Determine the [x, y] coordinate at the center of the cell enclosing the given text.  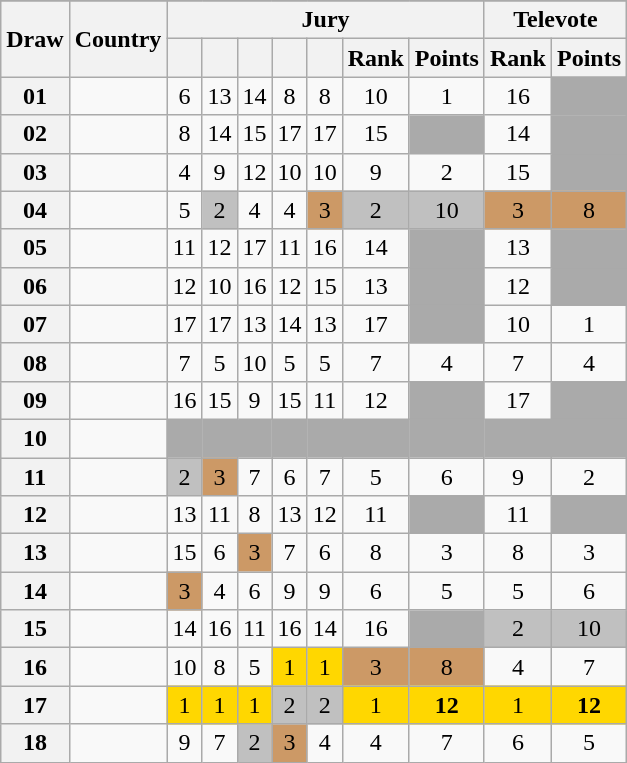
09 [35, 400]
Country [118, 39]
01 [35, 96]
08 [35, 362]
Draw [35, 39]
06 [35, 286]
02 [35, 134]
03 [35, 172]
05 [35, 248]
04 [35, 210]
18 [35, 743]
07 [35, 324]
Jury [326, 20]
Televote [555, 20]
